For the text-containing cell, return its midpoint in [x, y] coordinate format. 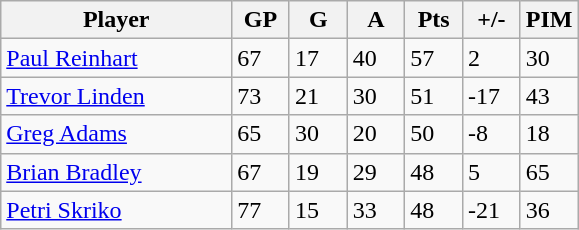
Trevor Linden [116, 96]
40 [376, 58]
18 [549, 134]
GP [261, 20]
36 [549, 210]
-8 [492, 134]
50 [434, 134]
A [376, 20]
73 [261, 96]
Greg Adams [116, 134]
Pts [434, 20]
29 [376, 172]
20 [376, 134]
-17 [492, 96]
15 [318, 210]
17 [318, 58]
43 [549, 96]
Brian Bradley [116, 172]
57 [434, 58]
2 [492, 58]
G [318, 20]
Player [116, 20]
51 [434, 96]
19 [318, 172]
Paul Reinhart [116, 58]
21 [318, 96]
+/- [492, 20]
-21 [492, 210]
77 [261, 210]
5 [492, 172]
33 [376, 210]
PIM [549, 20]
Petri Skriko [116, 210]
